Return [x, y] of the center of cell containing provided text 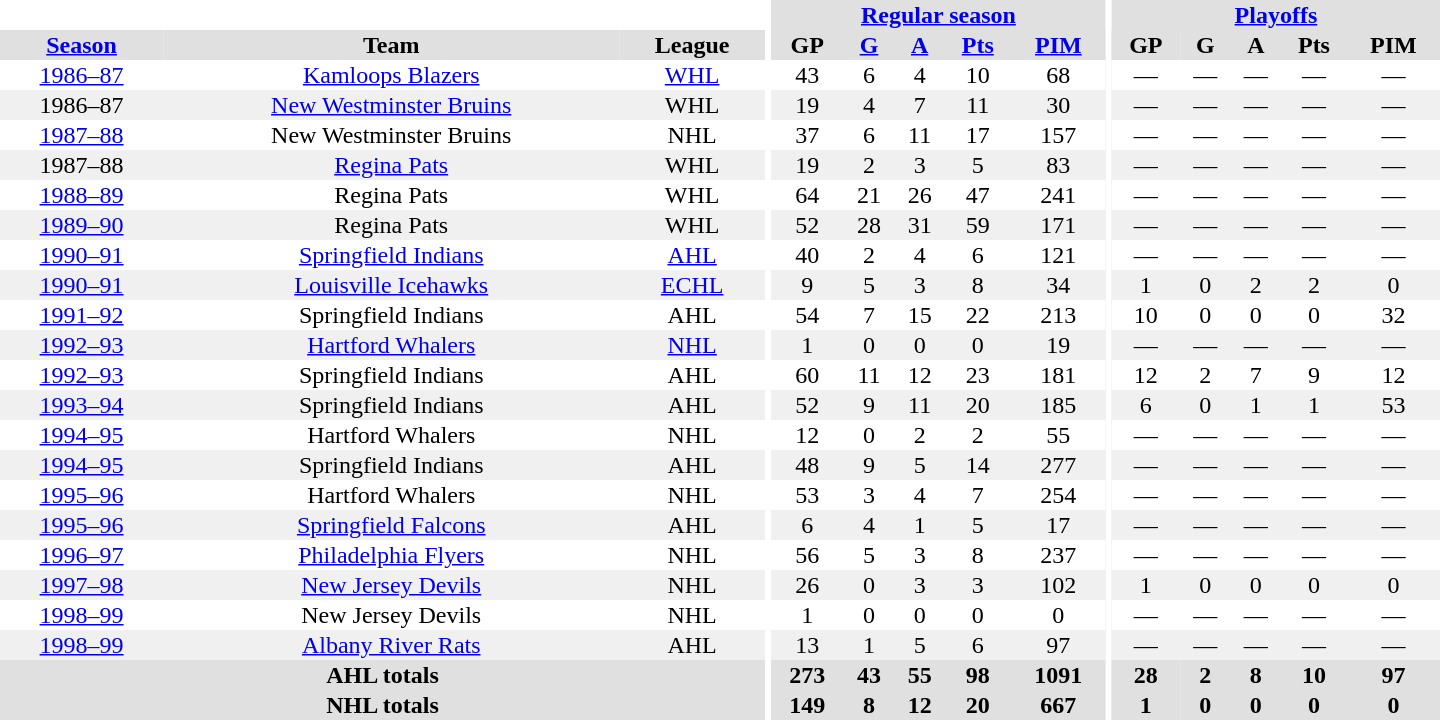
59 [978, 225]
54 [808, 315]
34 [1059, 285]
22 [978, 315]
31 [920, 225]
Season [82, 45]
60 [808, 375]
64 [808, 195]
102 [1059, 585]
Philadelphia Flyers [391, 555]
241 [1059, 195]
171 [1059, 225]
AHL totals [382, 675]
14 [978, 465]
273 [808, 675]
37 [808, 135]
Springfield Falcons [391, 525]
56 [808, 555]
121 [1059, 255]
League [692, 45]
15 [920, 315]
1988–89 [82, 195]
98 [978, 675]
185 [1059, 405]
157 [1059, 135]
213 [1059, 315]
Team [391, 45]
83 [1059, 165]
40 [808, 255]
277 [1059, 465]
237 [1059, 555]
NHL totals [382, 705]
13 [808, 645]
254 [1059, 495]
1991–92 [82, 315]
149 [808, 705]
1996–97 [82, 555]
1091 [1059, 675]
68 [1059, 75]
1997–98 [82, 585]
48 [808, 465]
23 [978, 375]
667 [1059, 705]
Playoffs [1276, 15]
Albany River Rats [391, 645]
Kamloops Blazers [391, 75]
47 [978, 195]
1993–94 [82, 405]
Louisville Icehawks [391, 285]
32 [1394, 315]
ECHL [692, 285]
1989–90 [82, 225]
181 [1059, 375]
30 [1059, 105]
21 [870, 195]
Regular season [939, 15]
